Determine the (X, Y) coordinate at the center of the cell enclosing the given text.  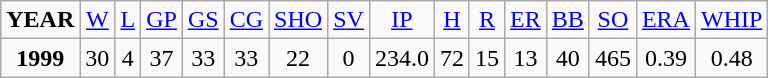
40 (568, 58)
22 (298, 58)
SHO (298, 20)
L (128, 20)
SO (612, 20)
CG (246, 20)
IP (402, 20)
15 (486, 58)
0.39 (666, 58)
72 (452, 58)
37 (162, 58)
13 (526, 58)
234.0 (402, 58)
1999 (40, 58)
H (452, 20)
0 (349, 58)
GP (162, 20)
WHIP (731, 20)
465 (612, 58)
4 (128, 58)
BB (568, 20)
ERA (666, 20)
R (486, 20)
30 (98, 58)
ER (526, 20)
W (98, 20)
SV (349, 20)
GS (203, 20)
0.48 (731, 58)
YEAR (40, 20)
